Capture the cell that displays the provided text and extract its (X, Y) central coordinate. 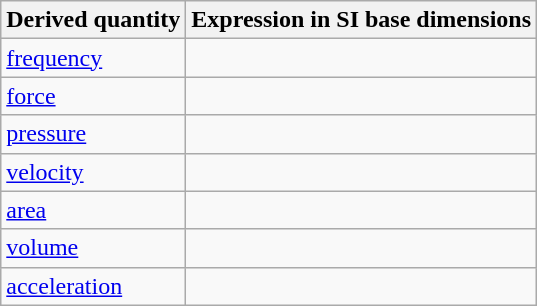
Expression in SI base dimensions (362, 20)
force (94, 96)
velocity (94, 172)
acceleration (94, 286)
volume (94, 248)
pressure (94, 134)
Derived quantity (94, 20)
area (94, 210)
frequency (94, 58)
